Scan for the cell matching the given text and deliver its [x, y] coordinate at center. 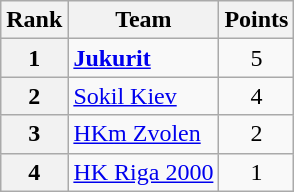
Points [256, 20]
Team [144, 20]
3 [34, 134]
5 [256, 58]
Rank [34, 20]
HKm Zvolen [144, 134]
Sokil Kiev [144, 96]
Jukurit [144, 58]
HK Riga 2000 [144, 172]
